Provide the [X, Y] coordinate of the cell's center where the given text is located.  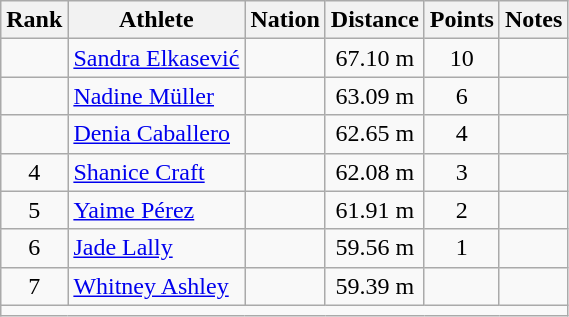
Points [462, 20]
62.65 m [374, 134]
1 [462, 248]
59.39 m [374, 286]
3 [462, 172]
Rank [34, 20]
Athlete [156, 20]
62.08 m [374, 172]
Sandra Elkasević [156, 58]
59.56 m [374, 248]
61.91 m [374, 210]
Denia Caballero [156, 134]
7 [34, 286]
Notes [533, 20]
5 [34, 210]
Jade Lally [156, 248]
10 [462, 58]
Yaime Pérez [156, 210]
2 [462, 210]
67.10 m [374, 58]
Nation [285, 20]
Whitney Ashley [156, 286]
Nadine Müller [156, 96]
Distance [374, 20]
63.09 m [374, 96]
Shanice Craft [156, 172]
